Pinpoint the cell where the given text exists, returning its (x, y) midpoint coordinate. 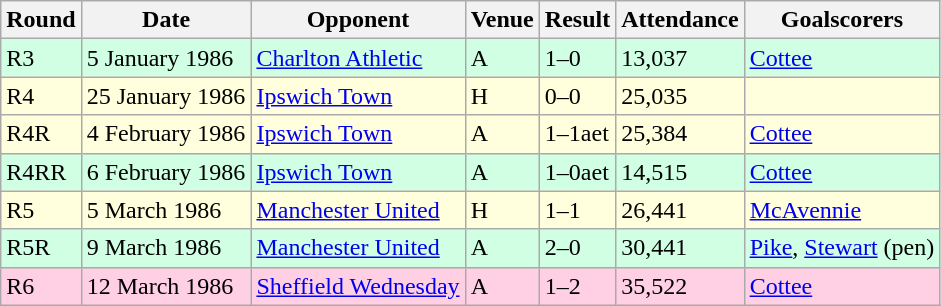
Charlton Athletic (358, 58)
R4 (41, 96)
5 January 1986 (166, 58)
Result (577, 20)
14,515 (680, 172)
25,035 (680, 96)
R3 (41, 58)
0–0 (577, 96)
Venue (502, 20)
Round (41, 20)
R5 (41, 210)
McAvennie (842, 210)
1–0 (577, 58)
26,441 (680, 210)
6 February 1986 (166, 172)
R4R (41, 134)
R5R (41, 248)
25,384 (680, 134)
Pike, Stewart (pen) (842, 248)
1–1 (577, 210)
R6 (41, 286)
12 March 1986 (166, 286)
Date (166, 20)
5 March 1986 (166, 210)
R4RR (41, 172)
Goalscorers (842, 20)
Sheffield Wednesday (358, 286)
1–2 (577, 286)
9 March 1986 (166, 248)
25 January 1986 (166, 96)
2–0 (577, 248)
1–1aet (577, 134)
35,522 (680, 286)
4 February 1986 (166, 134)
1–0aet (577, 172)
13,037 (680, 58)
Attendance (680, 20)
30,441 (680, 248)
Opponent (358, 20)
